Pinpoint the cell where the given text exists, returning its [X, Y] midpoint coordinate. 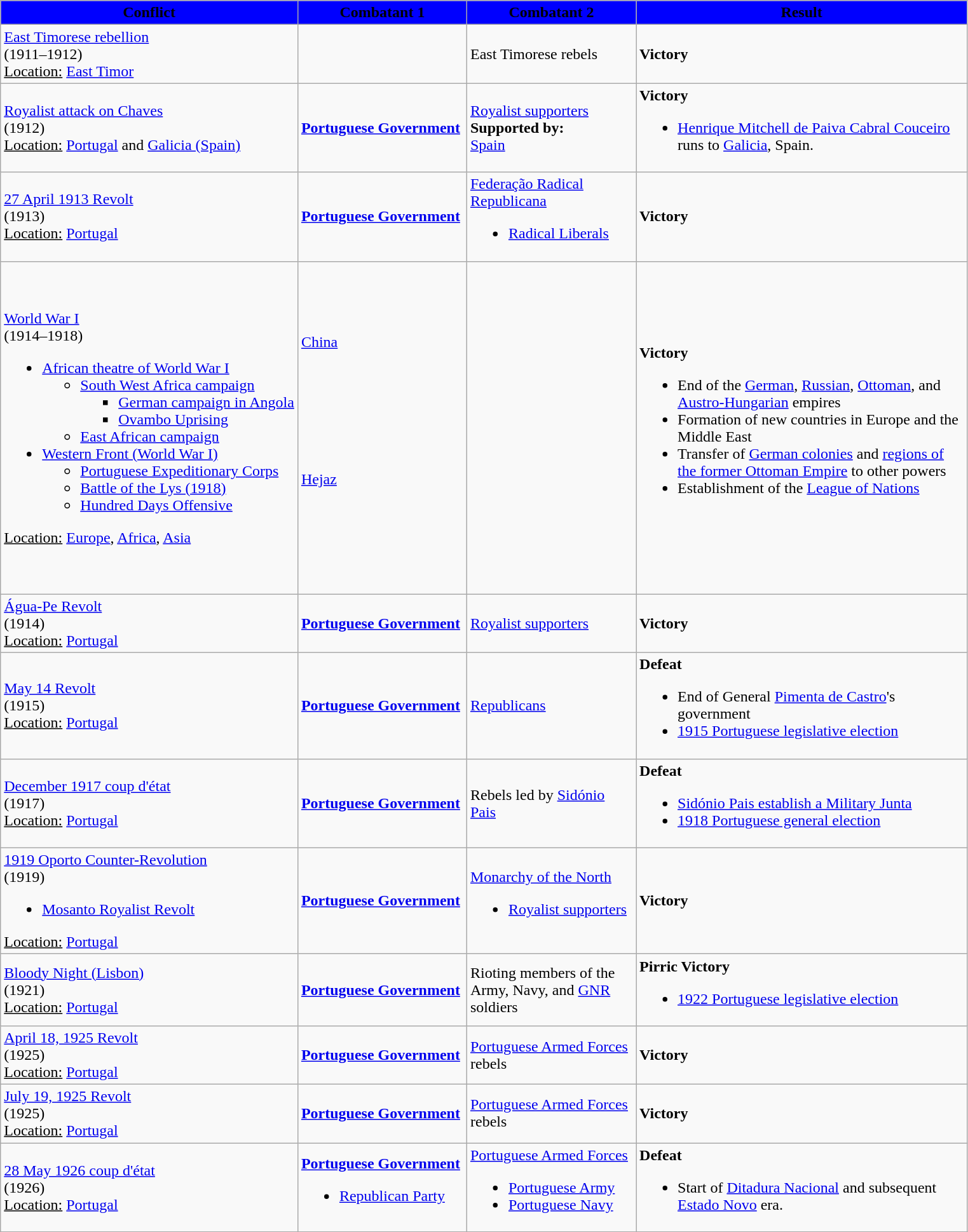
Royalist supporters [551, 623]
China Hejaz [382, 428]
East Timorese rebels [551, 54]
VictoryHenrique Mitchell de Paiva Cabral Couceiro runs to Galicia, Spain. [802, 128]
DefeatStart of Ditadura Nacional and subsequent Estado Novo era. [802, 1187]
Bloody Night (Lisbon)(1921)Location: Portugal [149, 990]
Monarchy of the NorthRoyalist supporters [551, 901]
Pirric Victory1922 Portuguese legislative election [802, 990]
May 14 Revolt(1915)Location: Portugal [149, 705]
Portuguese Government Republican Party [382, 1187]
Combatant 1 [382, 13]
Republicans [551, 705]
April 18, 1925 Revolt(1925)Location: Portugal [149, 1055]
DefeatEnd of General Pimenta de Castro's government1915 Portuguese legislative election [802, 705]
Rebels led by Sidónio Pais [551, 803]
Água-Pe Revolt(1914)Location: Portugal [149, 623]
East Timorese rebellion(1911–1912)Location: East Timor [149, 54]
Rioting members of the Army, Navy, and GNR soldiers [551, 990]
Portuguese Armed Forces Portuguese Army Portuguese Navy [551, 1187]
Royalist supportersSupported by: Spain [551, 128]
Combatant 2 [551, 13]
DefeatSidónio Pais establish a Military Junta1918 Portuguese general election [802, 803]
Conflict [149, 13]
Federação Radical RepublicanaRadical Liberals [551, 217]
July 19, 1925 Revolt(1925)Location: Portugal [149, 1113]
28 May 1926 coup d'état(1926)Location: Portugal [149, 1187]
December 1917 coup d'état(1917)Location: Portugal [149, 803]
1919 Oporto Counter-Revolution(1919)Mosanto Royalist RevoltLocation: Portugal [149, 901]
27 April 1913 Revolt(1913)Location: Portugal [149, 217]
Royalist attack on Chaves(1912)Location: Portugal and Galicia (Spain) [149, 128]
Result [802, 13]
